For the text-containing cell, return its midpoint in (X, Y) coordinate format. 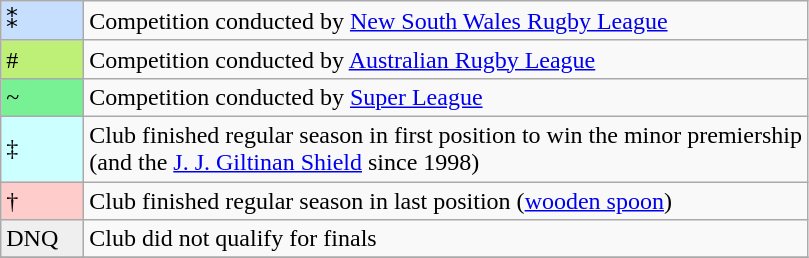
Competition conducted by Australian Rugby League (446, 59)
Club finished regular season in last position (wooden spoon) (446, 201)
Club did not qualify for finals (446, 239)
† (42, 201)
Competition conducted by New South Wales Rugby League (446, 21)
# (42, 59)
⁑ (42, 21)
Club finished regular season in first position to win the minor premiership(and the J. J. Giltinan Shield since 1998) (446, 148)
‡ (42, 148)
~ (42, 97)
Competition conducted by Super League (446, 97)
DNQ (42, 239)
